Identify which cell holds the provided text, then report its (x, y) central coordinate. 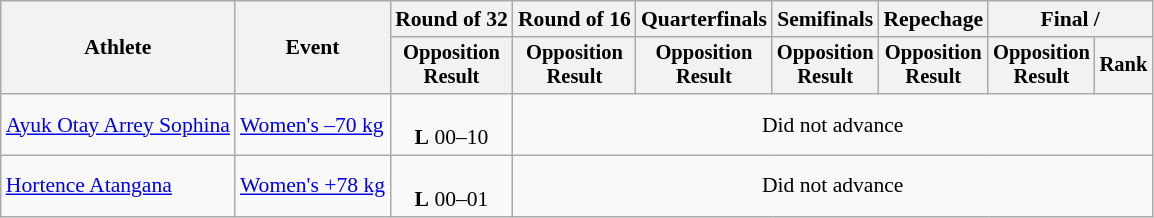
Repechage (933, 19)
Women's +78 kg (312, 186)
Quarterfinals (704, 19)
Ayuk Otay Arrey Sophina (118, 124)
Athlete (118, 48)
Hortence Atangana (118, 186)
Rank (1124, 66)
Final / (1070, 19)
Round of 16 (574, 19)
L 00–10 (452, 124)
Event (312, 48)
Round of 32 (452, 19)
Semifinals (826, 19)
L 00–01 (452, 186)
Women's –70 kg (312, 124)
